Return the [x, y] coordinate for the center point of the cell that contains the specified text.  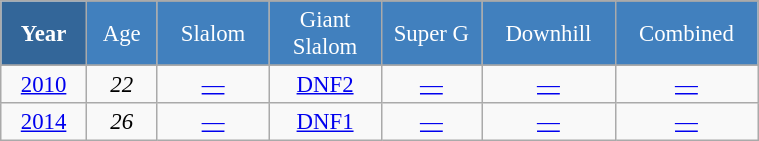
22 [122, 85]
Downhill [549, 34]
2014 [44, 122]
GiantSlalom [325, 34]
2010 [44, 85]
Super G [432, 34]
26 [122, 122]
DNF1 [325, 122]
Year [44, 34]
Slalom [213, 34]
DNF2 [325, 85]
Combined [686, 34]
Age [122, 34]
